Return (x, y) of the center of cell containing provided text 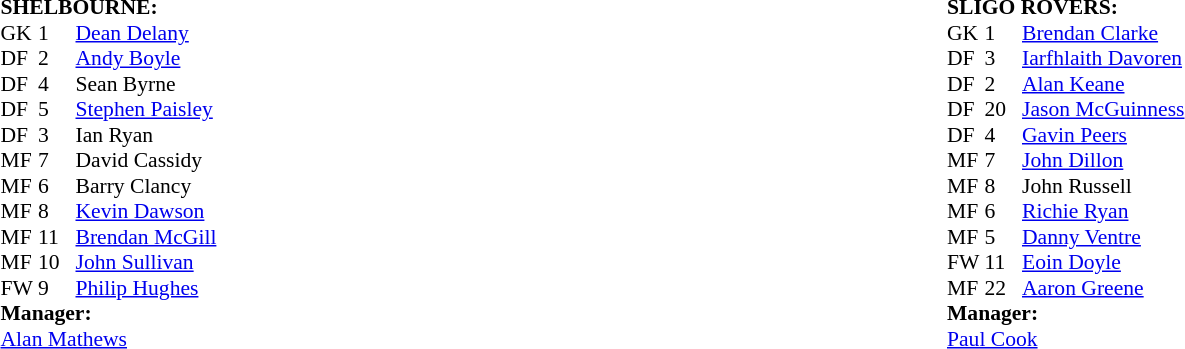
Richie Ryan (1103, 211)
Barry Clancy (146, 186)
Philip Hughes (146, 288)
Gavin Peers (1103, 135)
20 (1003, 109)
Iarfhlaith Davoren (1103, 59)
John Russell (1103, 186)
10 (57, 263)
Eoin Doyle (1103, 263)
22 (1003, 288)
Kevin Dawson (146, 211)
John Dillon (1103, 161)
Andy Boyle (146, 59)
Danny Ventre (1103, 237)
Stephen Paisley (146, 109)
9 (57, 288)
Ian Ryan (146, 135)
Aaron Greene (1103, 288)
Brendan Clarke (1103, 33)
John Sullivan (146, 263)
Sean Byrne (146, 84)
Dean Delany (146, 33)
Alan Keane (1103, 84)
Brendan McGill (146, 237)
David Cassidy (146, 161)
Jason McGuinness (1103, 109)
